Search for the cell housing the specified text and yield its (X, Y) center coordinate. 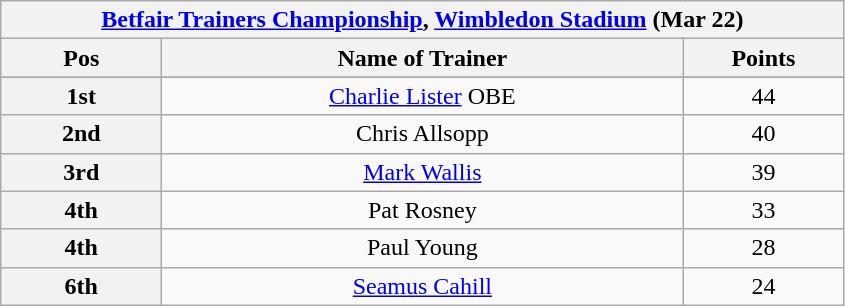
24 (764, 286)
3rd (82, 172)
33 (764, 210)
Chris Allsopp (422, 134)
6th (82, 286)
Name of Trainer (422, 58)
Mark Wallis (422, 172)
44 (764, 96)
2nd (82, 134)
Betfair Trainers Championship, Wimbledon Stadium (Mar 22) (422, 20)
39 (764, 172)
28 (764, 248)
Pat Rosney (422, 210)
Points (764, 58)
1st (82, 96)
40 (764, 134)
Paul Young (422, 248)
Charlie Lister OBE (422, 96)
Seamus Cahill (422, 286)
Pos (82, 58)
